Return the [X, Y] coordinate for the center point of the cell that contains the specified text.  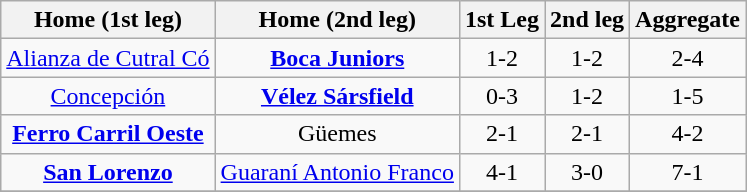
2-4 [688, 58]
4-2 [688, 134]
Vélez Sársfield [337, 96]
Alianza de Cutral Có [108, 58]
3-0 [586, 172]
0-3 [502, 96]
San Lorenzo [108, 172]
1st Leg [502, 20]
Home (1st leg) [108, 20]
Aggregate [688, 20]
1-5 [688, 96]
Concepción [108, 96]
Home (2nd leg) [337, 20]
2nd leg [586, 20]
Guaraní Antonio Franco [337, 172]
Boca Juniors [337, 58]
7-1 [688, 172]
4-1 [502, 172]
Güemes [337, 134]
Ferro Carril Oeste [108, 134]
